Return the [x, y] coordinate for the center point of the cell that contains the specified text.  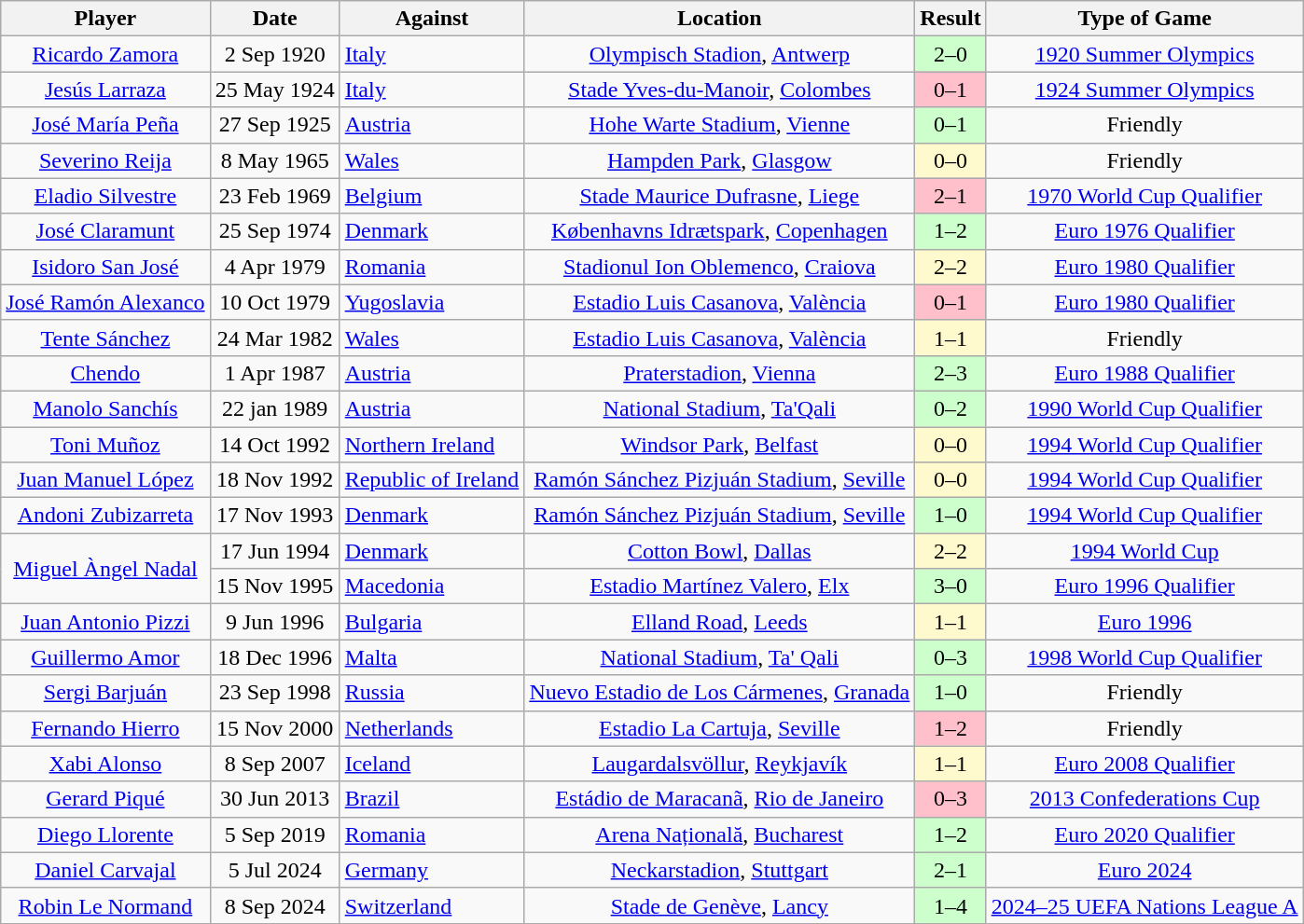
Date [274, 19]
1970 World Cup Qualifier [1144, 196]
22 jan 1989 [274, 408]
Stade Yves-du-Manoir, Colombes [720, 90]
1924 Summer Olympics [1144, 90]
4 Apr 1979 [274, 267]
17 Jun 1994 [274, 551]
Isidoro San José [105, 267]
Macedonia [432, 586]
1–4 [950, 905]
Miguel Àngel Nadal [105, 569]
5 Jul 2024 [274, 870]
Arena Națională, Bucharest [720, 834]
Eladio Silvestre [105, 196]
Severino Reija [105, 160]
Xabi Alonso [105, 764]
Russia [432, 693]
Juan Antonio Pizzi [105, 622]
18 Nov 1992 [274, 480]
Stadionul Ion Oblemenco, Craiova [720, 267]
2–0 [950, 54]
Netherlands [432, 728]
23 Sep 1998 [274, 693]
José Ramón Alexanco [105, 302]
Praterstadion, Vienna [720, 373]
Germany [432, 870]
Daniel Carvajal [105, 870]
Jesús Larraza [105, 90]
Euro 1976 Qualifier [1144, 231]
27 Sep 1925 [274, 125]
10 Oct 1979 [274, 302]
18 Dec 1996 [274, 657]
Brazil [432, 799]
Estadio Martínez Valero, Elx [720, 586]
Hohe Warte Stadium, Vienne [720, 125]
23 Feb 1969 [274, 196]
Estadio La Cartuja, Seville [720, 728]
Guillermo Amor [105, 657]
Euro 2008 Qualifier [1144, 764]
Ricardo Zamora [105, 54]
Diego Llorente [105, 834]
Euro 2020 Qualifier [1144, 834]
24 Mar 1982 [274, 338]
15 Nov 2000 [274, 728]
1990 World Cup Qualifier [1144, 408]
Fernando Hierro [105, 728]
1994 World Cup [1144, 551]
Northern Ireland [432, 445]
Estádio de Maracanã, Rio de Janeiro [720, 799]
5 Sep 2019 [274, 834]
0–2 [950, 408]
Robin Le Normand [105, 905]
1998 World Cup Qualifier [1144, 657]
Københavns Idrætspark, Copenhagen [720, 231]
1920 Summer Olympics [1144, 54]
8 Sep 2024 [274, 905]
Gerard Piqué [105, 799]
Hampden Park, Glasgow [720, 160]
2–3 [950, 373]
3–0 [950, 586]
8 May 1965 [274, 160]
Juan Manuel López [105, 480]
Player [105, 19]
Olympisch Stadion, Antwerp [720, 54]
Neckarstadion, Stuttgart [720, 870]
Tente Sánchez [105, 338]
Chendo [105, 373]
2 Sep 1920 [274, 54]
25 Sep 1974 [274, 231]
30 Jun 2013 [274, 799]
14 Oct 1992 [274, 445]
Windsor Park, Belfast [720, 445]
Euro 2024 [1144, 870]
Stade de Genève, Lancy [720, 905]
17 Nov 1993 [274, 516]
Bulgaria [432, 622]
Laugardalsvöllur, Reykjavík [720, 764]
Result [950, 19]
Location [720, 19]
9 Jun 1996 [274, 622]
Euro 1996 Qualifier [1144, 586]
Nuevo Estadio de Los Cármenes, Granada [720, 693]
Andoni Zubizarreta [105, 516]
1 Apr 1987 [274, 373]
25 May 1924 [274, 90]
Type of Game [1144, 19]
Stade Maurice Dufrasne, Liege [720, 196]
8 Sep 2007 [274, 764]
2024–25 UEFA Nations League A [1144, 905]
Elland Road, Leeds [720, 622]
José Claramunt [105, 231]
Switzerland [432, 905]
Euro 1996 [1144, 622]
Republic of Ireland [432, 480]
Toni Muñoz [105, 445]
National Stadium, Ta'Qali [720, 408]
2013 Confederations Cup [1144, 799]
José María Peña [105, 125]
Cotton Bowl, Dallas [720, 551]
15 Nov 1995 [274, 586]
Belgium [432, 196]
Euro 1988 Qualifier [1144, 373]
Manolo Sanchís [105, 408]
Iceland [432, 764]
National Stadium, Ta' Qali [720, 657]
Yugoslavia [432, 302]
Against [432, 19]
Malta [432, 657]
Sergi Barjuán [105, 693]
